Output the [x, y] coordinate of the center of the cell containing the given text.  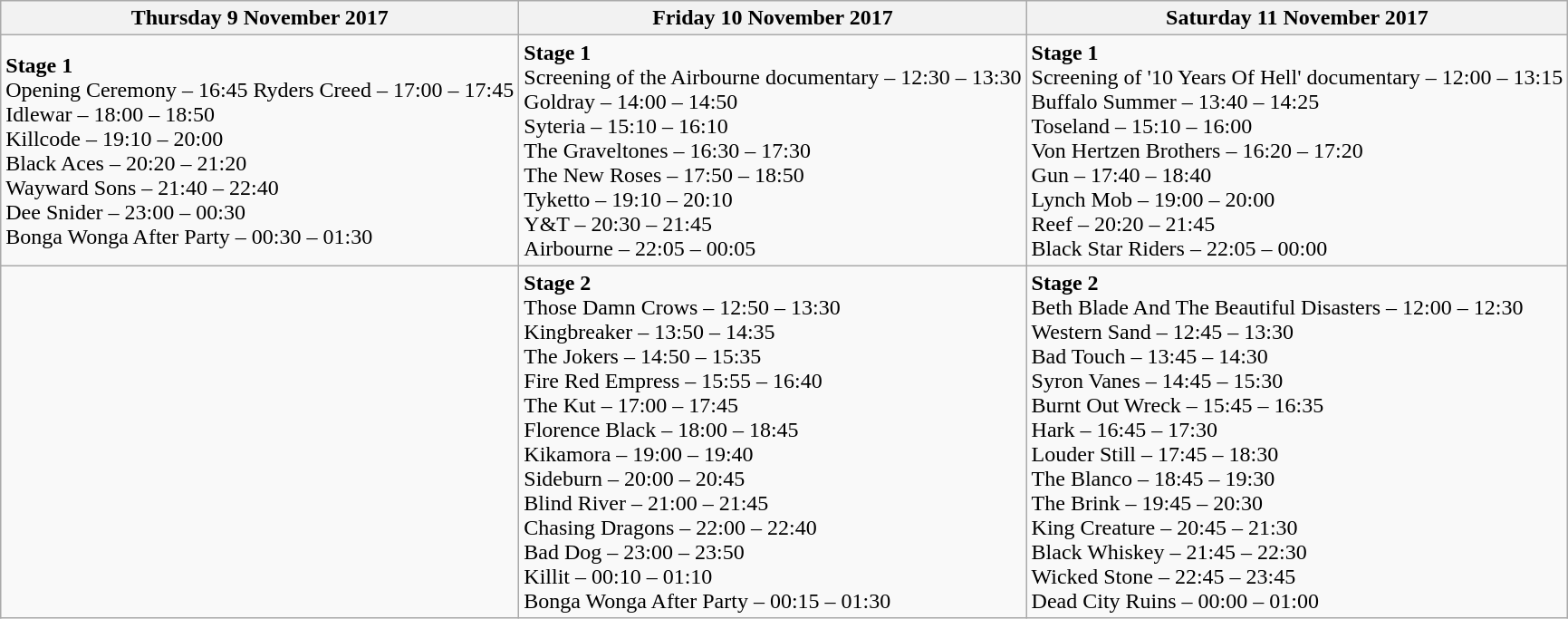
Friday 10 November 2017 [773, 18]
Thursday 9 November 2017 [260, 18]
Saturday 11 November 2017 [1297, 18]
